Find where the given text appears and provide that cell's center as (x, y) coordinate. 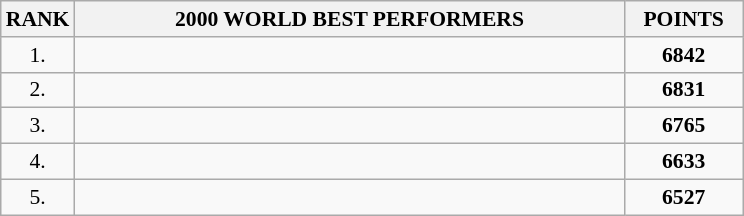
4. (38, 162)
6765 (684, 126)
2000 WORLD BEST PERFORMERS (349, 19)
3. (38, 126)
6527 (684, 197)
1. (38, 55)
POINTS (684, 19)
5. (38, 197)
RANK (38, 19)
6633 (684, 162)
6842 (684, 55)
6831 (684, 90)
2. (38, 90)
